Determine the [x, y] coordinate at the center of the cell enclosing the given text.  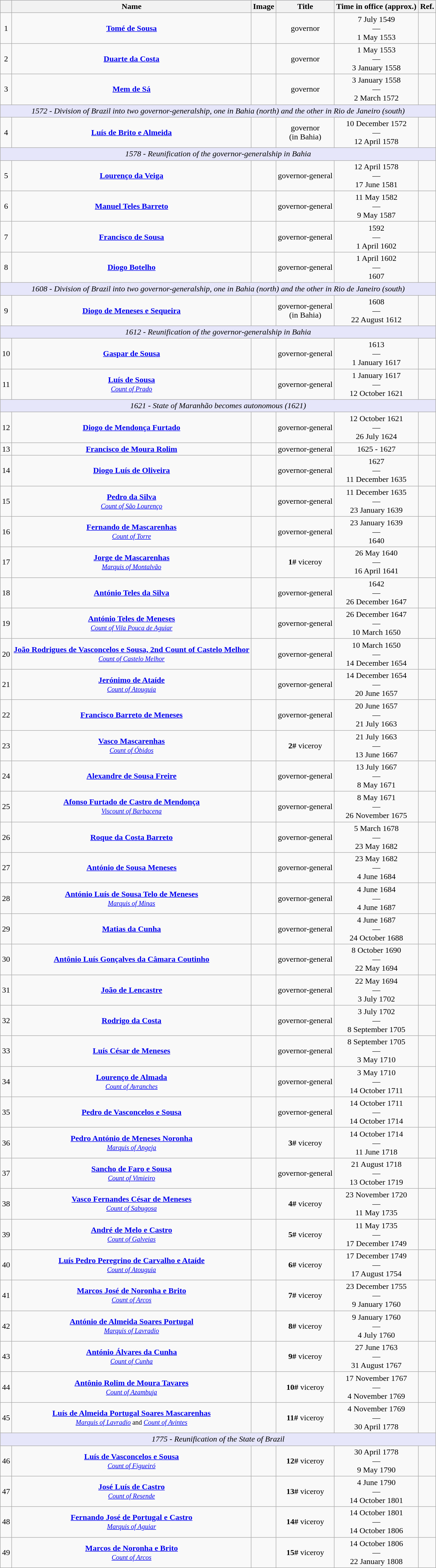
1621 - State of Maranhão becomes autonomous (1621) [218, 406]
Pedro da SilvaCount of São Lourenço [131, 501]
4 June 1790—14 October 1801 [376, 1491]
15 [6, 501]
14 [6, 471]
Manuel Teles Barreto [131, 206]
Fernando José de Portugal e CastroMarquis of Aguiar [131, 1522]
23 December 1755—9 January 1760 [376, 1296]
6 [6, 206]
49 [6, 1552]
45 [6, 1418]
Diogo Botelho [131, 267]
Roque da Costa Barreto [131, 837]
23 January 1639—1640 [376, 532]
14 October 1711—14 October 1714 [376, 1112]
46 [6, 1461]
Lourenço de AlmadaCount of Avranches [131, 1082]
3 January 1558—2 March 1572 [376, 89]
16 [6, 532]
28 [6, 898]
Pedro de Vasconcelos e Sousa [131, 1112]
13 July 1667—8 May 1671 [376, 776]
27 June 1763—31 August 1767 [376, 1357]
6# viceroy [305, 1265]
27 [6, 868]
1608—22 August 1612 [376, 311]
1# viceroy [305, 562]
36 [6, 1143]
1 April 1602—1607 [376, 267]
8# viceroy [305, 1326]
15# viceroy [305, 1552]
17 [6, 562]
1608 - Division of Brazil into two governor-generalship, one in Bahia (north) and the other in Rio de Janeiro (south) [218, 289]
23 November 1720—11 May 1735 [376, 1204]
10 March 1650—14 December 1654 [376, 654]
14 October 1801—14 October 1806 [376, 1522]
5# viceroy [305, 1234]
35 [6, 1112]
3 May 1710—14 October 1711 [376, 1082]
30 [6, 959]
11 December 1635—23 January 1639 [376, 501]
22 [6, 715]
33 [6, 1051]
André de Melo e CastroCount of Galveias [131, 1234]
13# viceroy [305, 1491]
António Teles de MenesesCount of Vila Pouca de Aguiar [131, 623]
11# viceroy [305, 1418]
António Teles da Silva [131, 593]
21 July 1663—13 June 1667 [376, 745]
14 October 1714—11 June 1718 [376, 1143]
12 October 1621—26 July 1624 [376, 427]
41 [6, 1296]
Marcos José de Noronha e BritoCount of Arcos [131, 1296]
31 [6, 990]
17 November 1767—4 November 1769 [376, 1387]
Gaspar de Sousa [131, 354]
14# viceroy [305, 1522]
Lourenço da Veiga [131, 176]
24 [6, 776]
11 May 1582—9 May 1587 [376, 206]
26 [6, 837]
Francisco Barreto de Meneses [131, 715]
Luís de Almeida Portugal Soares MascarenhasMarquis of Lavradio and Count of Avintes [131, 1418]
Sancho de Faro e SousaCount of Vimieiro [131, 1173]
Jorge de MascarenhasMarquis of Montalvão [131, 562]
4# viceroy [305, 1204]
30 April 1778—9 May 1790 [376, 1461]
1642—26 December 1647 [376, 593]
9# viceroy [305, 1357]
Fernando de MascarenhasCount of Torre [131, 532]
9 January 1760—4 July 1760 [376, 1326]
19 [6, 623]
António de Almeida Soares PortugalMarquis of Lavradio [131, 1326]
Duarte da Costa [131, 59]
4 June 1687—24 October 1688 [376, 929]
5 March 1678—23 May 1682 [376, 837]
14 October 1806—22 January 1808 [376, 1552]
4 June 1684—4 June 1687 [376, 898]
48 [6, 1522]
44 [6, 1387]
Francisco de Moura Rolim [131, 449]
47 [6, 1491]
1592—1 April 1602 [376, 237]
12 April 1578—17 June 1581 [376, 176]
4 November 1769—30 April 1778 [376, 1418]
2 [6, 59]
Luís de Vasconcelos e SousaCount of Figueiró [131, 1461]
42 [6, 1326]
43 [6, 1357]
14 December 1654—20 June 1657 [376, 684]
Matias da Cunha [131, 929]
António Luís de Sousa Telo de MenesesMarquis of Minas [131, 898]
8 [6, 267]
Luís de SousaCount of Prado [131, 384]
Luís César de Meneses [131, 1051]
1625 - 1627 [376, 449]
23 May 1682—4 June 1684 [376, 868]
20 [6, 654]
29 [6, 929]
32 [6, 1020]
Luís Pedro Peregrino de Carvalho e AtaídeCount of Atouguia [131, 1265]
1627—11 December 1635 [376, 471]
1775 - Reunification of the State of Brazil [218, 1439]
7 [6, 237]
13 [6, 449]
Luís de Brito e Almeida [131, 132]
Rodrigo da Costa [131, 1020]
8 October 1690—22 May 1694 [376, 959]
1 May 1553—3 January 1558 [376, 59]
Diogo Luís de Oliveira [131, 471]
1612 - Reunification of the governor-generalship in Bahia [218, 332]
1 [6, 28]
17 December 1749—17 August 1754 [376, 1265]
João de Lencastre [131, 990]
12# viceroy [305, 1461]
40 [6, 1265]
Diogo de Mendonça Furtado [131, 427]
11 May 1735—17 December 1749 [376, 1234]
3 July 1702—8 September 1705 [376, 1020]
Diogo de Meneses e Sequeira [131, 311]
1578 - Reunification of the governor-generalship in Bahia [218, 154]
Antônio Rolim de Moura TavaresCount of Azambuja [131, 1387]
10 [6, 354]
Ref. [427, 7]
21 [6, 684]
39 [6, 1234]
10 December 1572—12 April 1578 [376, 132]
António Álvares da CunhaCount of Cunha [131, 1357]
1613—1 January 1617 [376, 354]
22 May 1694—3 July 1702 [376, 990]
11 [6, 384]
Afonso Furtado de Castro de MendonçaViscount of Barbacena [131, 807]
governor(in Bahia) [305, 132]
Vasco Fernandes César de MenesesCount of Sabugosa [131, 1204]
governor-general(in Bahia) [305, 311]
18 [6, 593]
Image [263, 7]
Francisco de Sousa [131, 237]
3# viceroy [305, 1143]
Mem de Sá [131, 89]
7# viceroy [305, 1296]
38 [6, 1204]
26 May 1640—16 April 1641 [376, 562]
8 May 1671—26 November 1675 [376, 807]
1572 - Division of Brazil into two governor-generalship, one in Bahia (north) and the other in Rio de Janeiro (south) [218, 111]
26 December 1647—10 March 1650 [376, 623]
23 [6, 745]
8 September 1705—3 May 1710 [376, 1051]
1 January 1617—12 October 1621 [376, 384]
Name [131, 7]
20 June 1657—21 July 1663 [376, 715]
25 [6, 807]
António de Sousa Meneses [131, 868]
Jerónimo de AtaídeCount of Atouguia [131, 684]
9 [6, 311]
Pedro António de Meneses NoronhaMarquis of Angeja [131, 1143]
João Rodrigues de Vasconcelos e Sousa, 2nd Count of Castelo MelhorCount of Castelo Melhor [131, 654]
7 July 1549—1 May 1553 [376, 28]
12 [6, 427]
3 [6, 89]
10# viceroy [305, 1387]
4 [6, 132]
2# viceroy [305, 745]
Alexandre de Sousa Freire [131, 776]
Vasco MascarenhasCount of Óbidos [131, 745]
5 [6, 176]
Tomé de Sousa [131, 28]
21 August 1718—13 October 1719 [376, 1173]
Antônio Luís Gonçalves da Câmara Coutinho [131, 959]
34 [6, 1082]
Title [305, 7]
37 [6, 1173]
Marcos de Noronha e BritoCount of Arcos [131, 1552]
José Luís de CastroCount of Resende [131, 1491]
Time in office (approx.) [376, 7]
